Return the (X, Y) coordinate for the center point of the cell that contains the specified text.  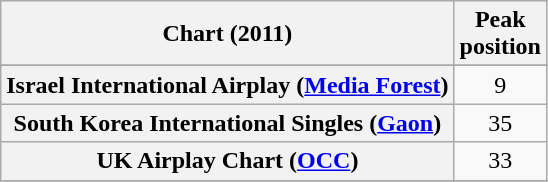
Chart (2011) (228, 34)
Israel International Airplay (Media Forest) (228, 85)
33 (500, 161)
UK Airplay Chart (OCC) (228, 161)
35 (500, 123)
9 (500, 85)
Peakposition (500, 34)
South Korea International Singles (Gaon) (228, 123)
